Output the [X, Y] coordinate of the center of the cell containing the given text.  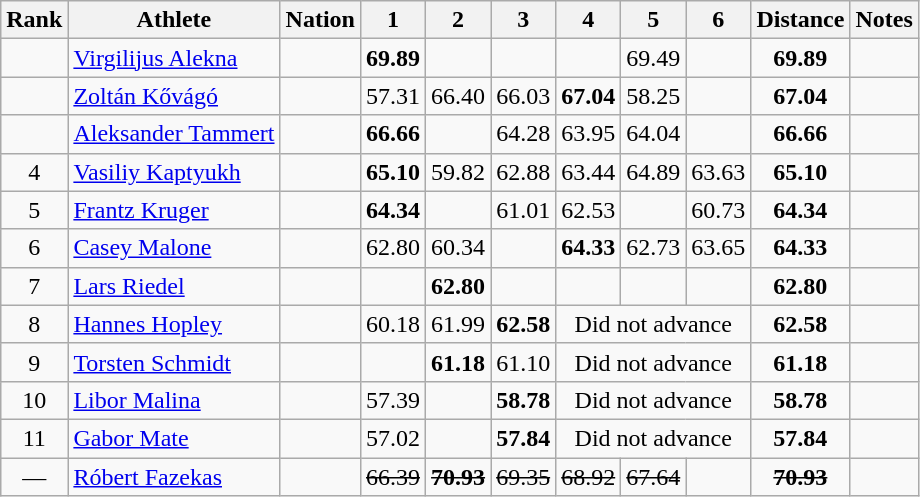
3 [524, 20]
63.63 [718, 172]
2 [458, 20]
59.82 [458, 172]
69.49 [654, 58]
— [34, 477]
66.40 [458, 96]
60.18 [392, 324]
Notes [884, 20]
60.34 [458, 248]
67.64 [654, 477]
Frantz Kruger [174, 210]
62.53 [588, 210]
Nation [320, 20]
10 [34, 400]
Zoltán Kővágó [174, 96]
57.02 [392, 438]
Rank [34, 20]
69.35 [524, 477]
64.04 [654, 134]
Vasiliy Kaptyukh [174, 172]
61.01 [524, 210]
1 [392, 20]
Gabor Mate [174, 438]
64.89 [654, 172]
63.44 [588, 172]
Distance [800, 20]
64.28 [524, 134]
8 [34, 324]
68.92 [588, 477]
Virgilijus Alekna [174, 58]
62.73 [654, 248]
Hannes Hopley [174, 324]
11 [34, 438]
66.39 [392, 477]
61.10 [524, 362]
Róbert Fazekas [174, 477]
Casey Malone [174, 248]
60.73 [718, 210]
Athlete [174, 20]
57.31 [392, 96]
Libor Malina [174, 400]
58.25 [654, 96]
Lars Riedel [174, 286]
62.88 [524, 172]
9 [34, 362]
63.95 [588, 134]
Aleksander Tammert [174, 134]
61.99 [458, 324]
57.39 [392, 400]
7 [34, 286]
66.03 [524, 96]
Torsten Schmidt [174, 362]
63.65 [718, 248]
